Determine the (X, Y) coordinate at the center of the cell enclosing the given text.  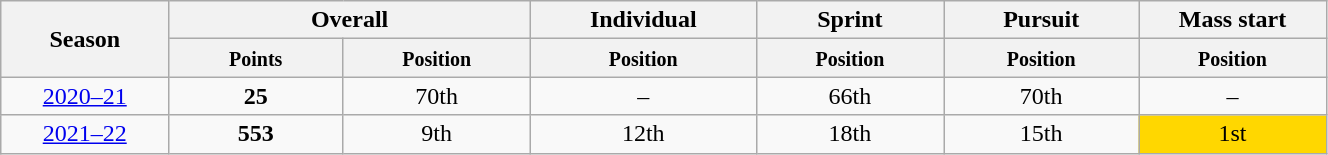
Mass start (1233, 20)
2021–22 (85, 134)
Pursuit (1042, 20)
2020–21 (85, 96)
553 (256, 134)
Sprint (850, 20)
12th (643, 134)
Points (256, 58)
18th (850, 134)
25 (256, 96)
9th (437, 134)
Individual (643, 20)
1st (1233, 134)
Overall (350, 20)
66th (850, 96)
Season (85, 39)
15th (1042, 134)
